From the cell containing the given text, extract its center point as (X, Y) coordinate. 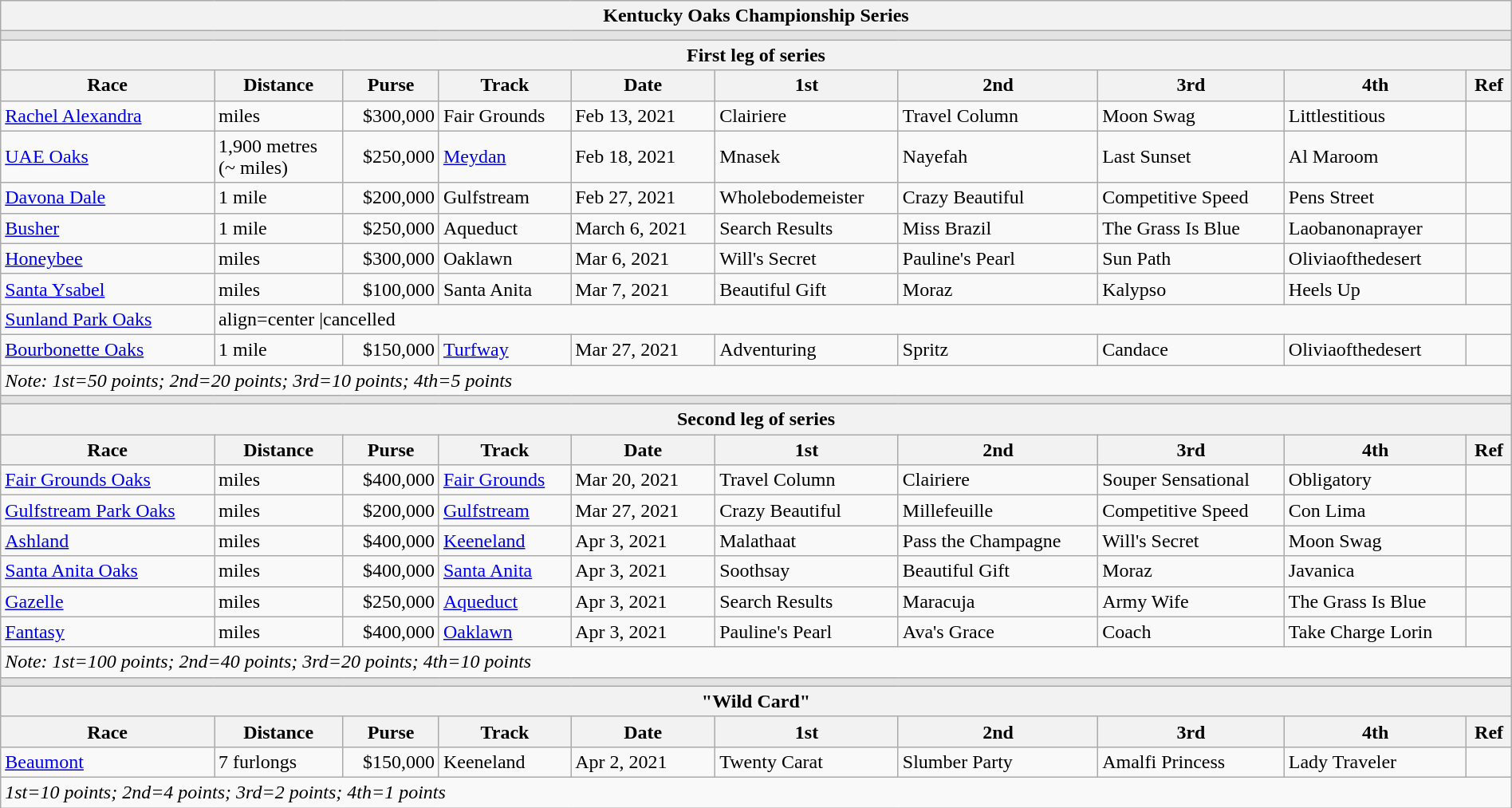
Heels Up (1375, 289)
Gazelle (108, 601)
Slumber Party (998, 762)
Obligatory (1375, 480)
Wholebodemeister (807, 198)
Millefeuille (998, 510)
align=center |cancelled (863, 319)
Feb 27, 2021 (643, 198)
Kentucky Oaks Championship Series (756, 16)
Ava's Grace (998, 632)
Soothsay (807, 571)
Beaumont (108, 762)
Coach (1191, 632)
Fair Grounds Oaks (108, 480)
Malathaat (807, 541)
1st=10 points; 2nd=4 points; 3rd=2 points; 4th=1 points (756, 792)
Army Wife (1191, 601)
$100,000 (391, 289)
Candace (1191, 349)
Second leg of series (756, 420)
1,900 metres(~ miles) (279, 156)
Turfway (504, 349)
Lady Traveler (1375, 762)
Apr 2, 2021 (643, 762)
Feb 18, 2021 (643, 156)
Adventuring (807, 349)
Mar 7, 2021 (643, 289)
Rachel Alexandra (108, 116)
Mnasek (807, 156)
Sun Path (1191, 258)
Feb 13, 2021 (643, 116)
Con Lima (1375, 510)
"Wild Card" (756, 701)
Maracuja (998, 601)
Souper Sensational (1191, 480)
Last Sunset (1191, 156)
Twenty Carat (807, 762)
Sunland Park Oaks (108, 319)
Fantasy (108, 632)
7 furlongs (279, 762)
Ashland (108, 541)
First leg of series (756, 55)
Littlestitious (1375, 116)
Bourbonette Oaks (108, 349)
Miss Brazil (998, 228)
March 6, 2021 (643, 228)
Busher (108, 228)
Meydan (504, 156)
Pass the Champagne (998, 541)
Nayefah (998, 156)
Spritz (998, 349)
Javanica (1375, 571)
Mar 6, 2021 (643, 258)
Davona Dale (108, 198)
Laobanonaprayer (1375, 228)
Kalypso (1191, 289)
Pens Street (1375, 198)
Take Charge Lorin (1375, 632)
Gulfstream Park Oaks (108, 510)
Santa Anita Oaks (108, 571)
Mar 20, 2021 (643, 480)
UAE Oaks (108, 156)
Amalfi Princess (1191, 762)
Santa Ysabel (108, 289)
Honeybee (108, 258)
Note: 1st=100 points; 2nd=40 points; 3rd=20 points; 4th=10 points (756, 662)
Al Maroom (1375, 156)
Note: 1st=50 points; 2nd=20 points; 3rd=10 points; 4th=5 points (756, 380)
